Detect which cell encompasses the target text, then output its (x, y) center coordinate. 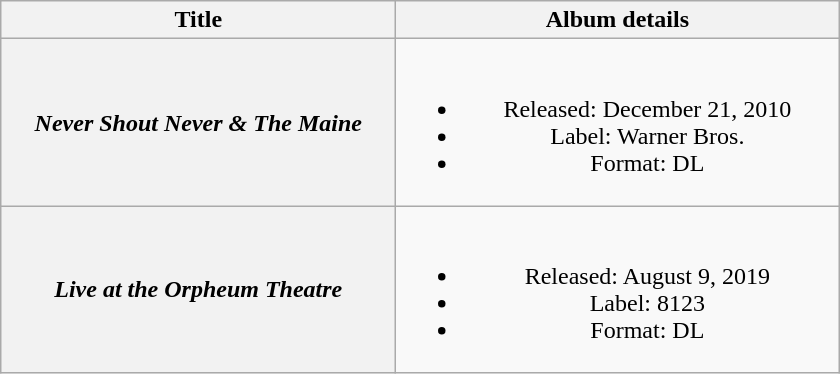
Title (198, 20)
Album details (618, 20)
Never Shout Never & The Maine (198, 122)
Live at the Orpheum Theatre (198, 290)
Released: August 9, 2019Label: 8123Format: DL (618, 290)
Released: December 21, 2010Label: Warner Bros.Format: DL (618, 122)
